Locate the cell with the specified text and output its (X, Y) center coordinate. 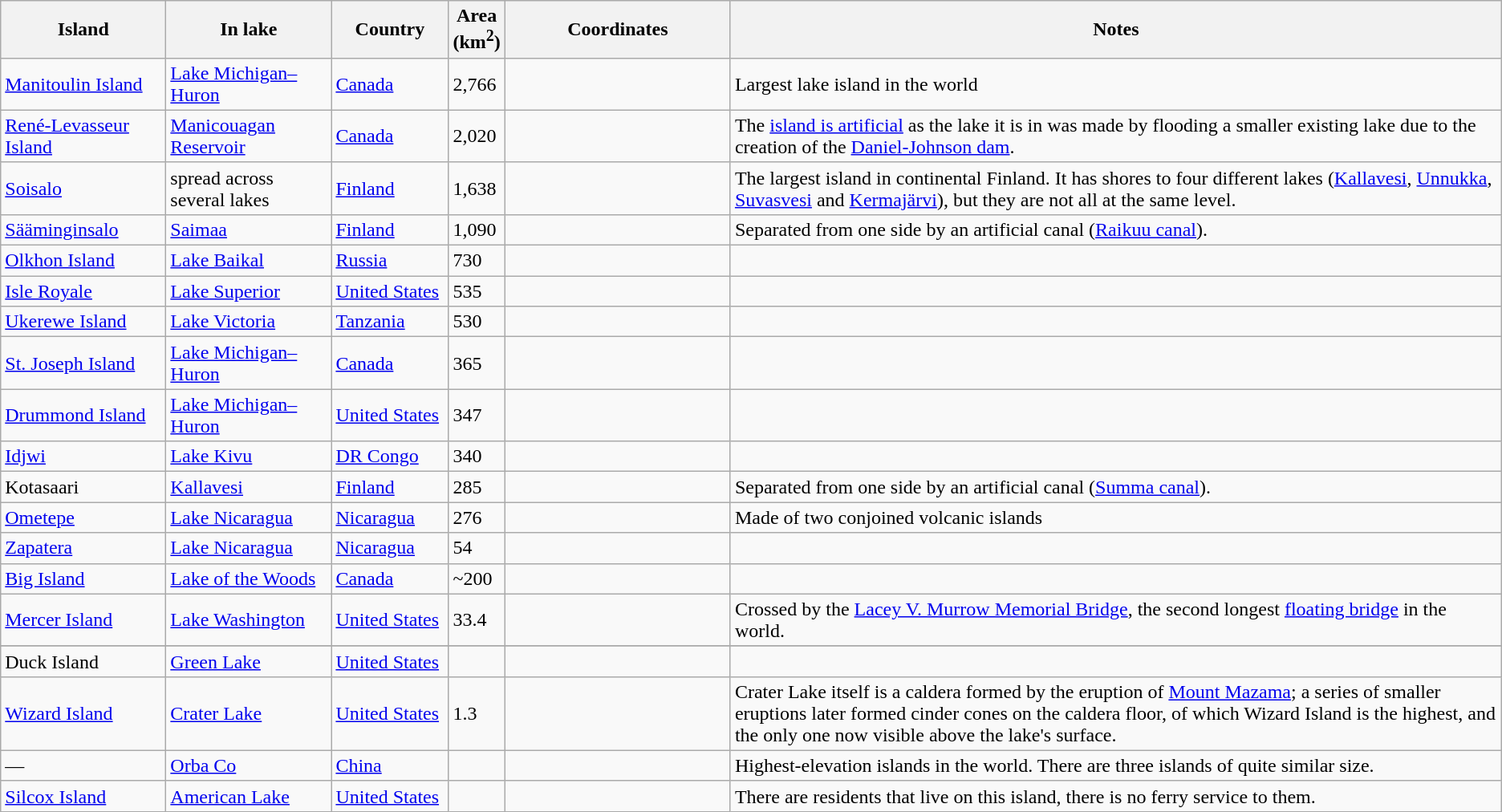
1,090 (477, 229)
Manicouagan Reservoir (249, 136)
~200 (477, 579)
Manitoulin Island (83, 83)
Country (390, 30)
Largest lake island in the world (1115, 83)
Kallavesi (249, 487)
American Lake (249, 796)
Mercer Island (83, 619)
347 (477, 416)
530 (477, 322)
1.3 (477, 713)
spread across several lakes (249, 188)
Lake Washington (249, 619)
Notes (1115, 30)
St. Joseph Island (83, 363)
Highest-elevation islands in the world. There are three islands of quite similar size. (1115, 765)
China (390, 765)
2,766 (477, 83)
Tanzania (390, 322)
Olkhon Island (83, 261)
33.4 (477, 619)
Ukerewe Island (83, 322)
Russia (390, 261)
Silcox Island (83, 796)
730 (477, 261)
Lake Superior (249, 291)
365 (477, 363)
Idjwi (83, 457)
Ometepe (83, 518)
Lake Baikal (249, 261)
Crossed by the Lacey V. Murrow Memorial Bridge, the second longest floating bridge in the world. (1115, 619)
René-Levasseur Island (83, 136)
Soisalo (83, 188)
Lake of the Woods (249, 579)
Made of two conjoined volcanic islands (1115, 518)
Crater Lake (249, 713)
285 (477, 487)
Separated from one side by an artificial canal (Raikuu canal). (1115, 229)
Drummond Island (83, 416)
Island (83, 30)
340 (477, 457)
Wizard Island (83, 713)
54 (477, 548)
535 (477, 291)
In lake (249, 30)
— (83, 765)
Separated from one side by an artificial canal (Summa canal). (1115, 487)
There are residents that live on this island, there is no ferry service to them. (1115, 796)
Sääminginsalo (83, 229)
Isle Royale (83, 291)
Lake Victoria (249, 322)
276 (477, 518)
1,638 (477, 188)
Lake Kivu (249, 457)
Kotasaari (83, 487)
Green Lake (249, 661)
2,020 (477, 136)
Area(km2) (477, 30)
Big Island (83, 579)
Coordinates (618, 30)
Saimaa (249, 229)
Orba Co (249, 765)
Zapatera (83, 548)
The island is artificial as the lake it is in was made by flooding a smaller existing lake due to the creation of the Daniel-Johnson dam. (1115, 136)
DR Congo (390, 457)
Duck Island (83, 661)
